Provide the (X, Y) coordinate of the cell's center where the given text is located.  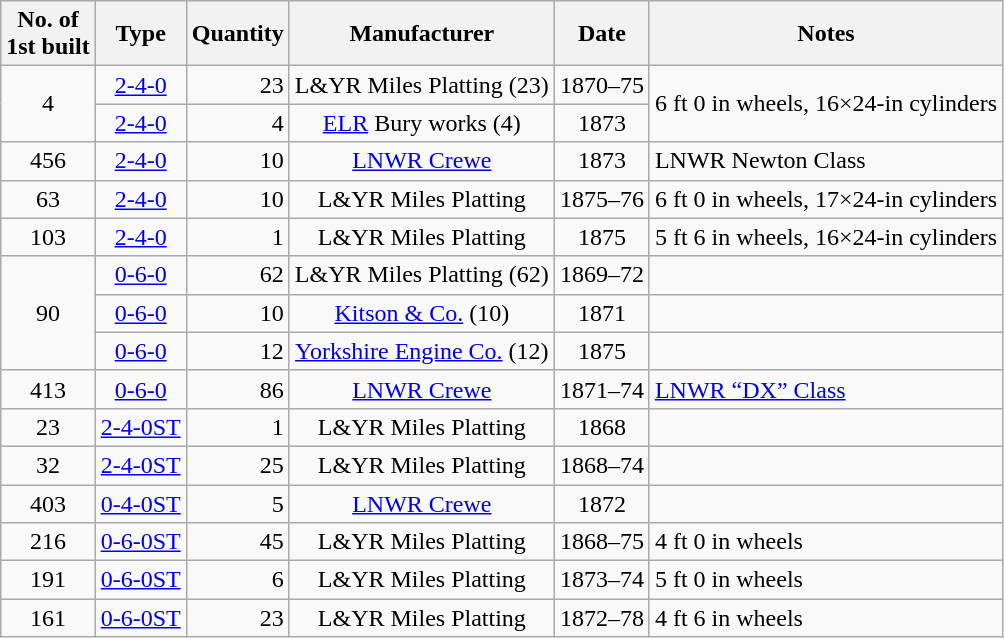
413 (48, 389)
L&YR Miles Platting (23) (422, 85)
Date (602, 34)
6 ft 0 in wheels, 17×24-in cylinders (826, 199)
1872 (602, 503)
12 (238, 351)
6 ft 0 in wheels, 16×24-in cylinders (826, 104)
1875–76 (602, 199)
1871 (602, 313)
45 (238, 542)
5 (238, 503)
403 (48, 503)
1873–74 (602, 580)
Type (140, 34)
161 (48, 618)
5 ft 0 in wheels (826, 580)
63 (48, 199)
Notes (826, 34)
1871–74 (602, 389)
1868–75 (602, 542)
103 (48, 237)
1872–78 (602, 618)
Yorkshire Engine Co. (12) (422, 351)
LNWR “DX” Class (826, 389)
Manufacturer (422, 34)
191 (48, 580)
L&YR Miles Platting (62) (422, 275)
216 (48, 542)
6 (238, 580)
Quantity (238, 34)
Kitson & Co. (10) (422, 313)
456 (48, 161)
62 (238, 275)
90 (48, 313)
1868–74 (602, 465)
25 (238, 465)
1868 (602, 427)
ELR Bury works (4) (422, 123)
1870–75 (602, 85)
4 ft 6 in wheels (826, 618)
5 ft 6 in wheels, 16×24-in cylinders (826, 237)
LNWR Newton Class (826, 161)
86 (238, 389)
1869–72 (602, 275)
4 ft 0 in wheels (826, 542)
32 (48, 465)
0-4-0ST (140, 503)
No. of1st built (48, 34)
